Search for the cell housing the specified text and yield its (x, y) center coordinate. 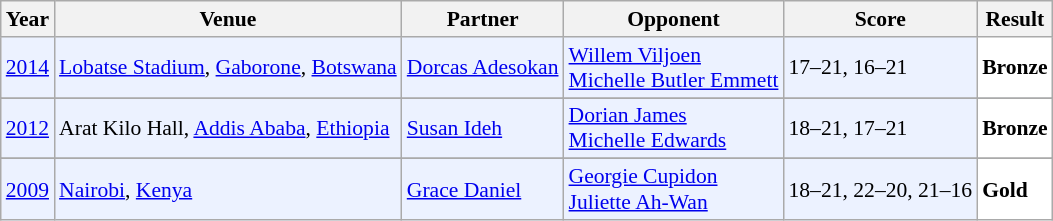
Nairobi, Kenya (228, 190)
2014 (28, 68)
Opponent (674, 19)
Willem Viljoen Michelle Butler Emmett (674, 68)
Dorian James Michelle Edwards (674, 128)
2009 (28, 190)
Lobatse Stadium, Gaborone, Botswana (228, 68)
Score (880, 19)
Susan Ideh (483, 128)
18–21, 17–21 (880, 128)
Gold (1015, 190)
Year (28, 19)
Arat Kilo Hall, Addis Ababa, Ethiopia (228, 128)
17–21, 16–21 (880, 68)
18–21, 22–20, 21–16 (880, 190)
Partner (483, 19)
Dorcas Adesokan (483, 68)
2012 (28, 128)
Georgie Cupidon Juliette Ah-Wan (674, 190)
Result (1015, 19)
Venue (228, 19)
Grace Daniel (483, 190)
